From the cell containing the given text, extract its center point as [X, Y] coordinate. 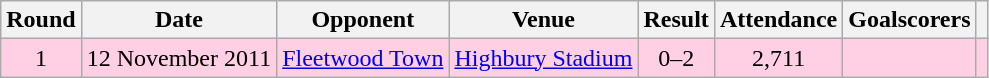
Goalscorers [910, 20]
Opponent [363, 20]
Date [178, 20]
Round [41, 20]
Attendance [778, 20]
Highbury Stadium [544, 58]
0–2 [676, 58]
Venue [544, 20]
Fleetwood Town [363, 58]
12 November 2011 [178, 58]
Result [676, 20]
2,711 [778, 58]
1 [41, 58]
